Detect which cell encompasses the target text, then output its (X, Y) center coordinate. 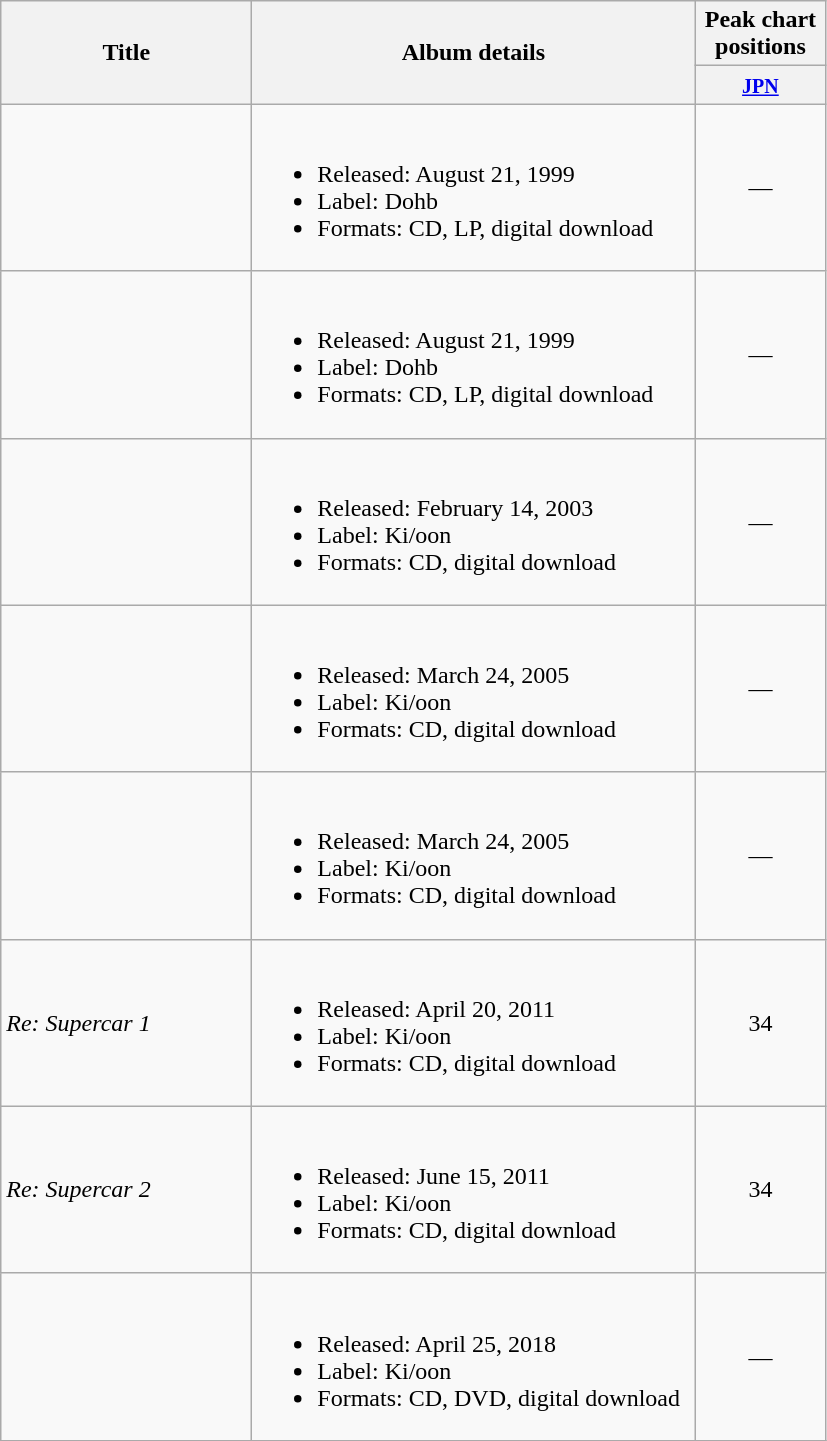
Peak chartpositions (760, 34)
Released: April 20, 2011Label: Ki/oonFormats: CD, digital download (474, 1022)
Title (126, 52)
Released: April 25, 2018Label: Ki/oonFormats: CD, DVD, digital download (474, 1356)
JPN (760, 85)
Re: Supercar 2 (126, 1190)
Re: Supercar 1 (126, 1022)
Released: June 15, 2011Label: Ki/oonFormats: CD, digital download (474, 1190)
Released: February 14, 2003Label: Ki/oonFormats: CD, digital download (474, 522)
Album details (474, 52)
